Detect which cell encompasses the target text, then output its [x, y] center coordinate. 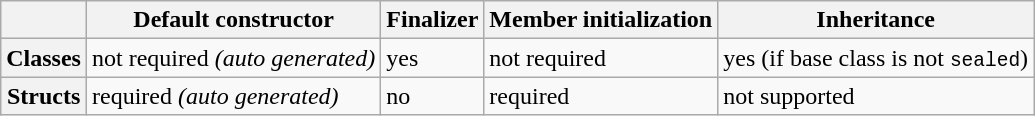
Member initialization [601, 20]
not required (auto generated) [233, 58]
yes (if base class is not sealed) [876, 58]
Finalizer [432, 20]
not required [601, 58]
Classes [44, 58]
required [601, 96]
Default constructor [233, 20]
yes [432, 58]
no [432, 96]
not supported [876, 96]
required (auto generated) [233, 96]
Structs [44, 96]
Inheritance [876, 20]
